Return the (X, Y) coordinate for the center point of the cell that contains the specified text.  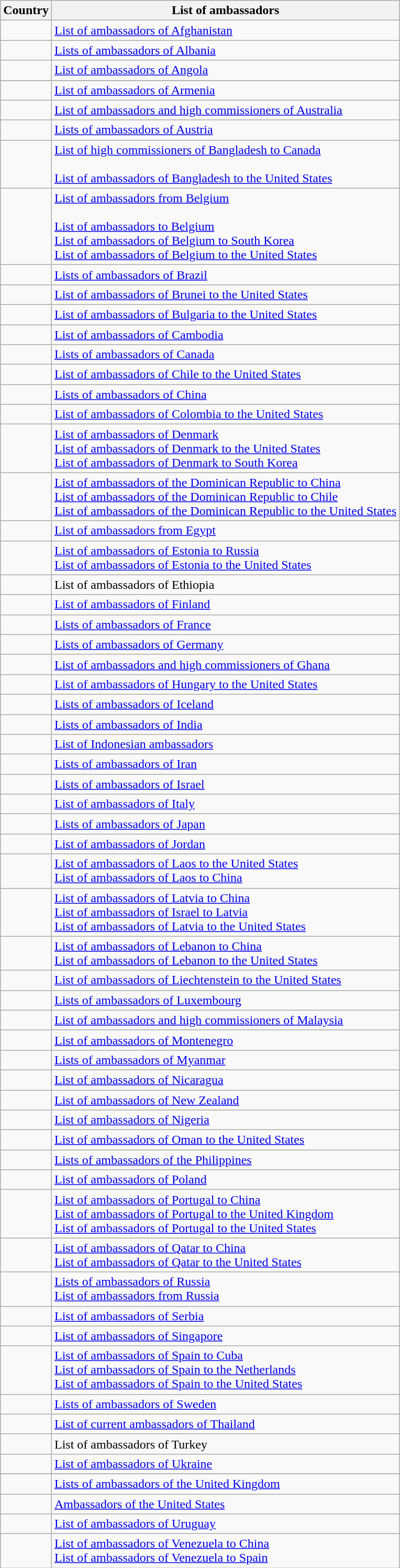
List of ambassadors of Chile to the United States (225, 375)
Lists of ambassadors of India (225, 725)
Lists of ambassadors of Israel (225, 784)
List of ambassadors of Cambodia (225, 335)
List of ambassadors of Nicaragua (225, 1080)
Lists of ambassadors of Luxembourg (225, 1000)
List of ambassadors of Latvia to ChinaList of ambassadors of Israel to LatviaList of ambassadors of Latvia to the United States (225, 912)
List of current ambassadors of Thailand (225, 1424)
List of Indonesian ambassadors (225, 744)
List of ambassadors and high commissioners of Ghana (225, 664)
Lists of ambassadors of Iceland (225, 704)
List of ambassadors of DenmarkList of ambassadors of Denmark to the United StatesList of ambassadors of Denmark to South Korea (225, 448)
Lists of ambassadors of RussiaList of ambassadors from Russia (225, 1289)
List of ambassadors and high commissioners of Australia (225, 110)
Lists of ambassadors of Japan (225, 824)
List of ambassadors and high commissioners of Malaysia (225, 1020)
Country (26, 10)
Lists of ambassadors of Germany (225, 644)
List of ambassadors of Portugal to ChinaList of ambassadors of Portugal to the United KingdomList of ambassadors of Portugal to the United States (225, 1214)
List of high commissioners of Bangladesh to CanadaList of ambassadors of Bangladesh to the United States (225, 164)
List of ambassadors of Nigeria (225, 1120)
List of ambassadors of New Zealand (225, 1100)
List of ambassadors of Bulgaria to the United States (225, 314)
List of ambassadors (225, 10)
Lists of ambassadors of Sweden (225, 1404)
List of ambassadors of Lebanon to ChinaList of ambassadors of Lebanon to the United States (225, 953)
List of ambassadors of Ethiopia (225, 585)
List of ambassadors of Oman to the United States (225, 1140)
List of ambassadors of Estonia to RussiaList of ambassadors of Estonia to the United States (225, 557)
List of ambassadors of Singapore (225, 1336)
Lists of ambassadors of Austria (225, 130)
List of ambassadors of Venezuela to ChinaList of ambassadors of Venezuela to Spain (225, 1551)
List of ambassadors of Turkey (225, 1444)
List of ambassadors from Egypt (225, 531)
Ambassadors of the United States (225, 1504)
Lists of ambassadors of the Philippines (225, 1160)
List of ambassadors of Poland (225, 1180)
List of ambassadors of Qatar to ChinaList of ambassadors of Qatar to the United States (225, 1255)
Lists of ambassadors of the United Kingdom (225, 1484)
List of ambassadors of Serbia (225, 1316)
List of ambassadors of Uruguay (225, 1524)
List of ambassadors of Liechtenstein to the United States (225, 980)
Lists of ambassadors of Iran (225, 764)
List of ambassadors of Montenegro (225, 1040)
List of ambassadors of Hungary to the United States (225, 684)
Lists of ambassadors of Albania (225, 50)
List of ambassadors of Jordan (225, 844)
List of ambassadors of Colombia to the United States (225, 414)
List of ambassadors of Armenia (225, 90)
List of ambassadors of Italy (225, 804)
List of ambassadors of Afghanistan (225, 30)
List of ambassadors of Finland (225, 605)
Lists of ambassadors of China (225, 394)
Lists of ambassadors of France (225, 624)
Lists of ambassadors of Brazil (225, 275)
Lists of ambassadors of Myanmar (225, 1060)
List of ambassadors of Laos to the United StatesList of ambassadors of Laos to China (225, 871)
List of ambassadors of Ukraine (225, 1464)
List of ambassadors of Spain to CubaList of ambassadors of Spain to the NetherlandsList of ambassadors of Spain to the United States (225, 1370)
List of ambassadors of Angola (225, 70)
Lists of ambassadors of Canada (225, 355)
List of ambassadors of Brunei to the United States (225, 294)
